Scan for the cell matching the given text and deliver its (x, y) coordinate at center. 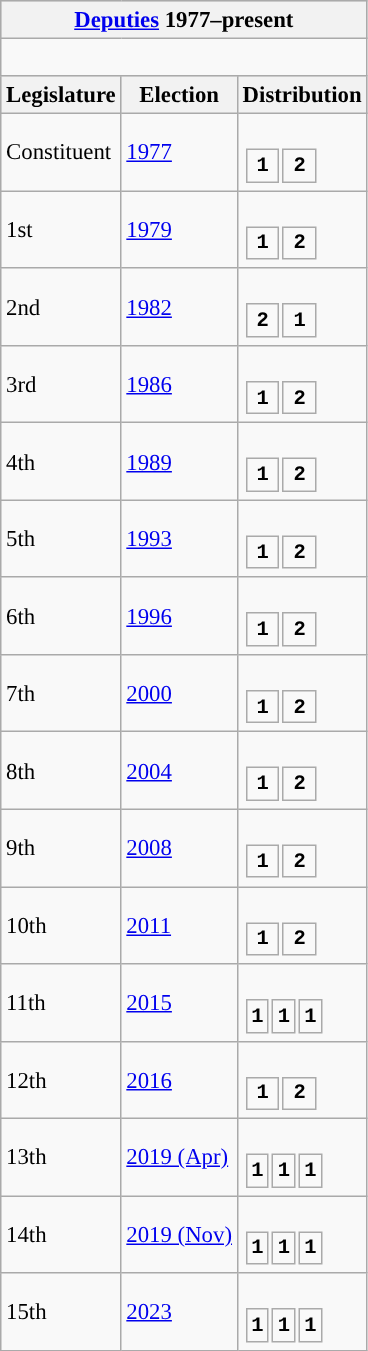
13th (61, 1158)
9th (61, 848)
2019 (Nov) (179, 1234)
6th (61, 616)
1986 (179, 384)
Deputies 1977–present (184, 20)
10th (61, 926)
8th (61, 770)
14th (61, 1234)
1982 (179, 306)
15th (61, 1312)
2016 (179, 1080)
3rd (61, 384)
1977 (179, 152)
2000 (179, 694)
12th (61, 1080)
2008 (179, 848)
1996 (179, 616)
1993 (179, 538)
5th (61, 538)
Constituent (61, 152)
2023 (179, 1312)
2004 (179, 770)
Election (179, 95)
2015 (179, 1002)
1st (61, 230)
2nd (61, 306)
1979 (179, 230)
2 1 (302, 306)
Distribution (302, 95)
7th (61, 694)
2011 (179, 926)
2019 (Apr) (179, 1158)
4th (61, 462)
11th (61, 1002)
Legislature (61, 95)
1989 (179, 462)
